Locate the cell with the specified text and output its [X, Y] center coordinate. 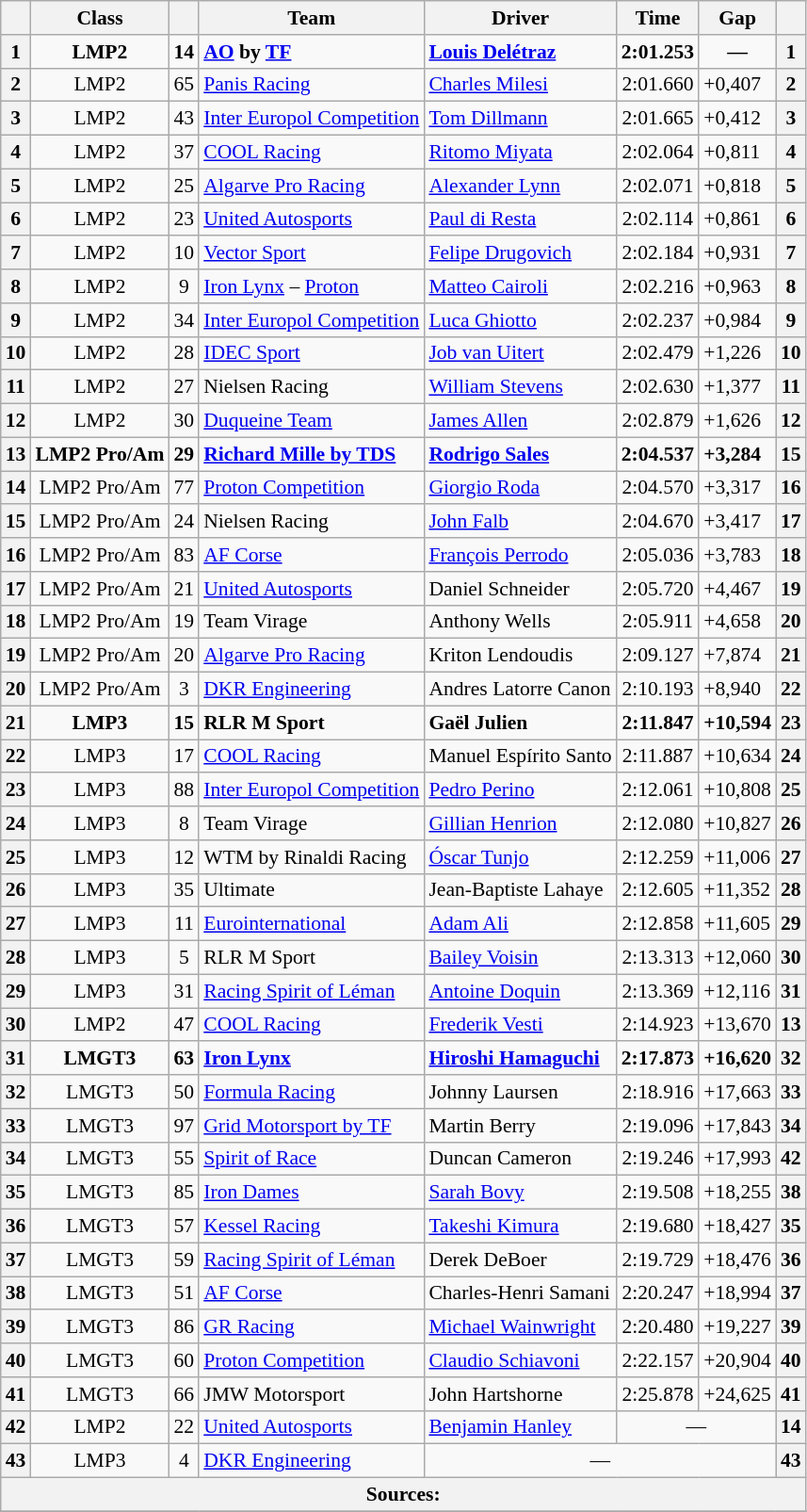
97 [184, 1126]
2:19.508 [657, 1193]
+1,377 [737, 387]
+10,634 [737, 756]
Driver [520, 18]
2:13.369 [657, 991]
2:19.246 [657, 1159]
Sources: [403, 1495]
Team [311, 18]
85 [184, 1193]
+20,904 [737, 1360]
88 [184, 790]
Adam Ali [520, 924]
+17,993 [737, 1159]
2:05.036 [657, 555]
Martin Berry [520, 1126]
Jean-Baptiste Lahaye [520, 890]
59 [184, 1260]
Takeshi Kimura [520, 1227]
William Stevens [520, 387]
47 [184, 1025]
2:01.665 [657, 119]
2:12.259 [657, 857]
+0,407 [737, 85]
2:12.080 [657, 823]
2:05.911 [657, 622]
63 [184, 1059]
2:02.114 [657, 219]
James Allen [520, 421]
+0,861 [737, 219]
2:19.096 [657, 1126]
Benjamin Hanley [520, 1427]
+13,670 [737, 1025]
+11,605 [737, 924]
GR Racing [311, 1327]
Kriton Lendoudis [520, 656]
Kessel Racing [311, 1227]
2:10.193 [657, 690]
Michael Wainwright [520, 1327]
Pedro Perino [520, 790]
Claudio Schiavoni [520, 1360]
77 [184, 488]
50 [184, 1092]
2:17.873 [657, 1059]
Duqueine Team [311, 421]
2:13.313 [657, 958]
Bailey Voisin [520, 958]
2:04.570 [657, 488]
Daniel Schneider [520, 589]
Formula Racing [311, 1092]
+17,843 [737, 1126]
Luca Ghiotto [520, 320]
IDEC Sport [311, 353]
+18,255 [737, 1193]
2:01.253 [657, 52]
51 [184, 1293]
2:19.729 [657, 1260]
+0,818 [737, 186]
Richard Mille by TDS [311, 454]
2:18.916 [657, 1092]
2:02.630 [657, 387]
Iron Dames [311, 1193]
2:20.480 [657, 1327]
+0,963 [737, 286]
Louis Delétraz [520, 52]
+17,663 [737, 1092]
+0,811 [737, 153]
+8,940 [737, 690]
+18,994 [737, 1293]
83 [184, 555]
2:12.061 [657, 790]
2:25.878 [657, 1394]
Gap [737, 18]
66 [184, 1394]
+19,227 [737, 1327]
57 [184, 1227]
Paul di Resta [520, 219]
+0,931 [737, 253]
2:12.858 [657, 924]
Panis Racing [311, 85]
+11,352 [737, 890]
+10,594 [737, 723]
2:11.887 [657, 756]
2:04.537 [657, 454]
+10,808 [737, 790]
Class [100, 18]
2:19.680 [657, 1227]
Charles-Henri Samani [520, 1293]
Óscar Tunjo [520, 857]
Tom Dillmann [520, 119]
Antoine Doquin [520, 991]
Time [657, 18]
2:20.247 [657, 1293]
+16,620 [737, 1059]
2:01.660 [657, 85]
Grid Motorsport by TF [311, 1126]
2:02.064 [657, 153]
Matteo Cairoli [520, 286]
+3,317 [737, 488]
Iron Lynx [311, 1059]
2:02.879 [657, 421]
2:09.127 [657, 656]
+4,658 [737, 622]
+3,284 [737, 454]
Andres Latorre Canon [520, 690]
Iron Lynx – Proton [311, 286]
Manuel Espírito Santo [520, 756]
+0,412 [737, 119]
John Hartshorne [520, 1394]
Ultimate [311, 890]
2:02.479 [657, 353]
+11,006 [737, 857]
55 [184, 1159]
Eurointernational [311, 924]
WTM by Rinaldi Racing [311, 857]
60 [184, 1360]
2:04.670 [657, 522]
Duncan Cameron [520, 1159]
Giorgio Roda [520, 488]
+4,467 [737, 589]
John Falb [520, 522]
+0,984 [737, 320]
2:22.157 [657, 1360]
Alexander Lynn [520, 186]
Frederik Vesti [520, 1025]
+12,116 [737, 991]
2:02.216 [657, 286]
+18,476 [737, 1260]
+3,417 [737, 522]
Derek DeBoer [520, 1260]
2:02.184 [657, 253]
Felipe Drugovich [520, 253]
+3,783 [737, 555]
JMW Motorsport [311, 1394]
+18,427 [737, 1227]
+1,626 [737, 421]
Hiroshi Hamaguchi [520, 1059]
AO by TF [311, 52]
2:12.605 [657, 890]
Anthony Wells [520, 622]
+24,625 [737, 1394]
65 [184, 85]
2:11.847 [657, 723]
2:02.237 [657, 320]
Gaël Julien [520, 723]
2:02.071 [657, 186]
Rodrigo Sales [520, 454]
2:14.923 [657, 1025]
Charles Milesi [520, 85]
François Perrodo [520, 555]
Johnny Laursen [520, 1092]
Sarah Bovy [520, 1193]
Gillian Henrion [520, 823]
+1,226 [737, 353]
2:05.720 [657, 589]
+10,827 [737, 823]
Vector Sport [311, 253]
+12,060 [737, 958]
Spirit of Race [311, 1159]
+7,874 [737, 656]
Ritomo Miyata [520, 153]
86 [184, 1327]
Job van Uitert [520, 353]
